Scan for the cell matching the given text and deliver its (X, Y) coordinate at center. 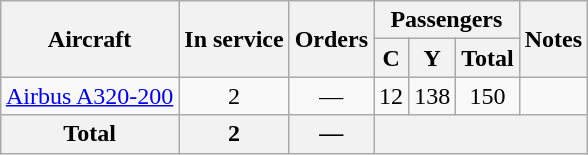
Aircraft (89, 39)
Notes (553, 39)
Passengers (447, 20)
150 (488, 96)
Airbus A320-200 (89, 96)
Y (432, 58)
In service (234, 39)
12 (392, 96)
138 (432, 96)
C (392, 58)
Orders (331, 39)
